Scan for the cell matching the given text and deliver its [X, Y] coordinate at center. 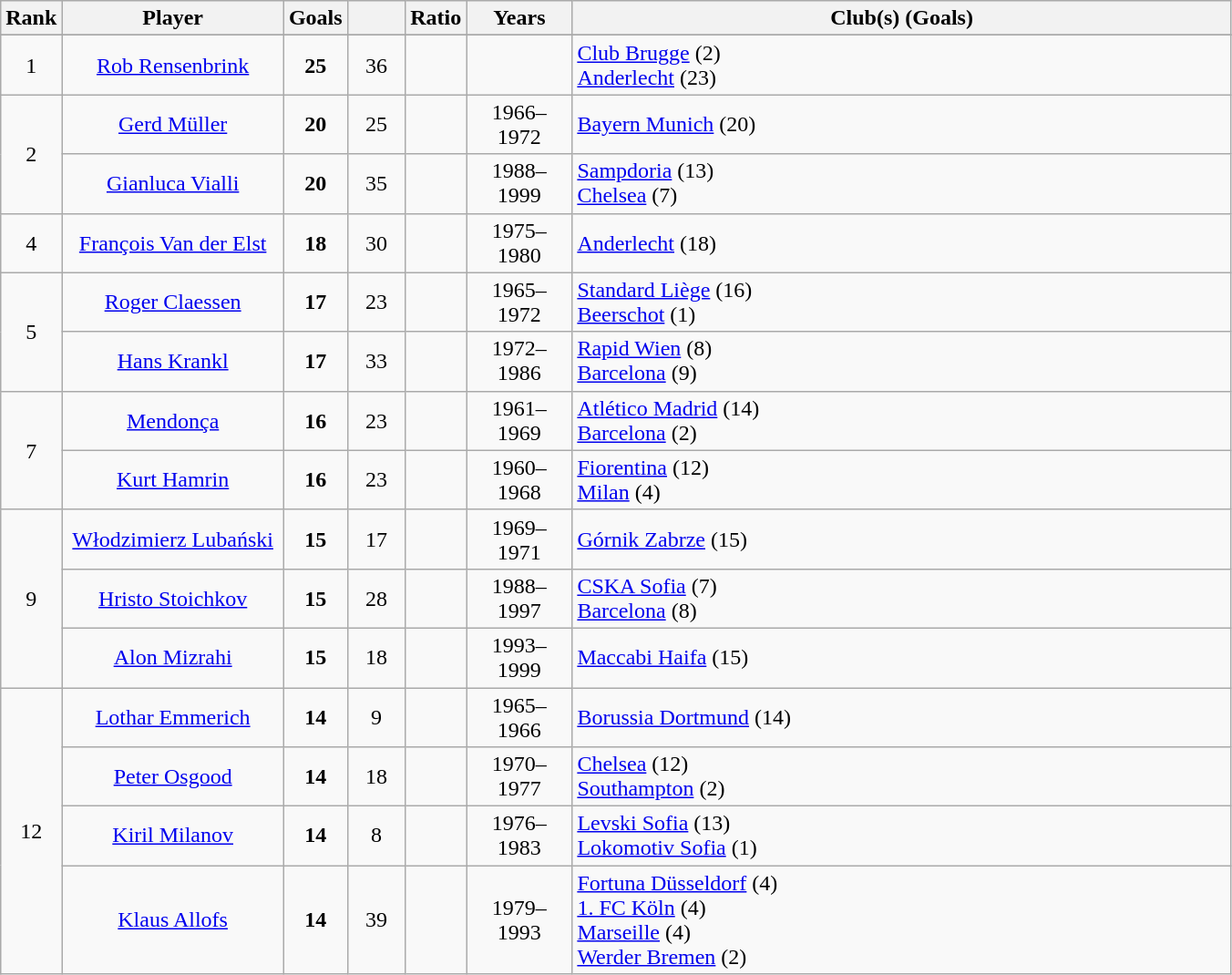
Rank [31, 18]
Włodzimierz Lubański [173, 539]
Anderlecht (18) [902, 242]
Sampdoria (13)Chelsea (7) [902, 184]
Goals [315, 18]
François Van der Elst [173, 242]
36 [376, 66]
Lothar Emmerich [173, 716]
Klaus Allofs [173, 920]
Atlético Madrid (14)Barcelona (2) [902, 421]
Club Brugge (2)Anderlecht (23) [902, 66]
1988–1999 [519, 184]
Club(s) (Goals) [902, 18]
12 [31, 830]
Ratio [436, 18]
Gianluca Vialli [173, 184]
Gerd Müller [173, 124]
1988–1997 [519, 598]
Chelsea (12)Southampton (2) [902, 776]
1966–1972 [519, 124]
1972–1986 [519, 361]
Hristo Stoichkov [173, 598]
7 [31, 450]
Roger Claessen [173, 303]
1961–1969 [519, 421]
Rob Rensenbrink [173, 66]
1965–1966 [519, 716]
Borussia Dortmund (14) [902, 716]
1969–1971 [519, 539]
CSKA Sofia (7)Barcelona (8) [902, 598]
Alon Mizrahi [173, 658]
Peter Osgood [173, 776]
Mendonça [173, 421]
8 [376, 836]
30 [376, 242]
Fortuna Düsseldorf (4)1. FC Köln (4)Marseille (4)Werder Bremen (2) [902, 920]
1965–1972 [519, 303]
Player [173, 18]
1 [31, 66]
Standard Liège (16)Beerschot (1) [902, 303]
Years [519, 18]
Bayern Munich (20) [902, 124]
39 [376, 920]
1960–1968 [519, 479]
Kiril Milanov [173, 836]
Hans Krankl [173, 361]
35 [376, 184]
1976–1983 [519, 836]
Górnik Zabrze (15) [902, 539]
Levski Sofia (13)Lokomotiv Sofia (1) [902, 836]
1970–1977 [519, 776]
Fiorentina (12)Milan (4) [902, 479]
4 [31, 242]
33 [376, 361]
28 [376, 598]
2 [31, 154]
1993–1999 [519, 658]
Maccabi Haifa (15) [902, 658]
1979–1993 [519, 920]
5 [31, 332]
Kurt Hamrin [173, 479]
1975–1980 [519, 242]
Rapid Wien (8)Barcelona (9) [902, 361]
